Locate the cell with the specified text and output its [x, y] center coordinate. 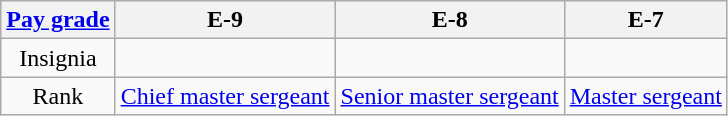
Rank [58, 96]
E-7 [646, 20]
E-9 [225, 20]
E-8 [450, 20]
Chief master sergeant [225, 96]
Senior master sergeant [450, 96]
Master sergeant [646, 96]
Pay grade [58, 20]
Insignia [58, 58]
